Extract the (x, y) coordinate from the center of the cell holding the provided text.  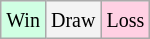
Win (24, 20)
Loss (126, 20)
Draw (72, 20)
